Find where the given text appears and provide that cell's center as [X, Y] coordinate. 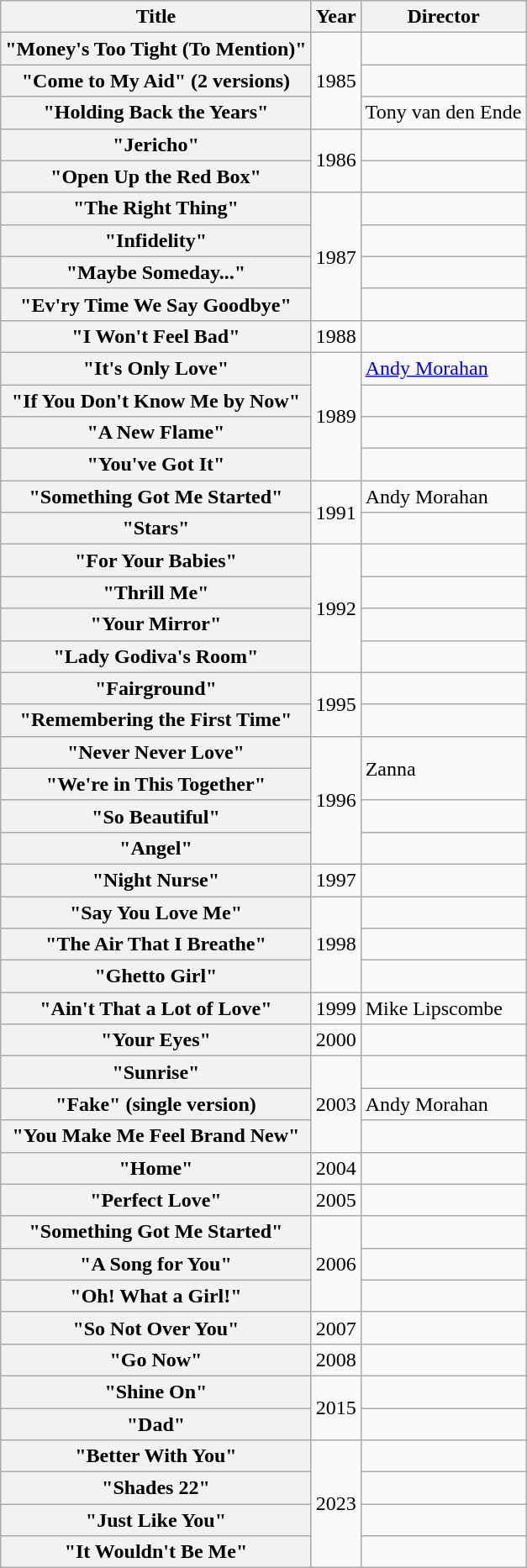
"Holding Back the Years" [156, 113]
"Open Up the Red Box" [156, 176]
"Angel" [156, 848]
Zanna [444, 768]
"Your Mirror" [156, 624]
"Ghetto Girl" [156, 976]
"Money's Too Tight (To Mention)" [156, 49]
"You've Got It" [156, 465]
1988 [336, 336]
"Oh! What a Girl!" [156, 1296]
"Come to My Aid" (2 versions) [156, 81]
2000 [336, 1040]
"It Wouldn't Be Me" [156, 1552]
"We're in This Together" [156, 784]
"Never Never Love" [156, 752]
"For Your Babies" [156, 560]
"It's Only Love" [156, 368]
"Jericho" [156, 145]
"Fairground" [156, 688]
"Infidelity" [156, 240]
"So Beautiful" [156, 816]
2008 [336, 1360]
2007 [336, 1328]
"Thrill Me" [156, 592]
1987 [336, 256]
"Sunrise" [156, 1072]
Year [336, 17]
"Maybe Someday..." [156, 272]
2015 [336, 1408]
"A Song for You" [156, 1264]
"Shades 22" [156, 1488]
"Remembering the First Time" [156, 720]
1999 [336, 1008]
"The Right Thing" [156, 208]
"Perfect Love" [156, 1200]
2006 [336, 1264]
2004 [336, 1168]
"A New Flame" [156, 433]
Director [444, 17]
1996 [336, 800]
"Just Like You" [156, 1520]
1991 [336, 513]
Tony van den Ende [444, 113]
"The Air That I Breathe" [156, 944]
1998 [336, 944]
2003 [336, 1104]
"Better With You" [156, 1456]
Mike Lipscombe [444, 1008]
1997 [336, 880]
"Ev'ry Time We Say Goodbye" [156, 304]
"Home" [156, 1168]
2005 [336, 1200]
"Go Now" [156, 1360]
Title [156, 17]
"Ain't That a Lot of Love" [156, 1008]
1989 [336, 416]
1985 [336, 81]
"Shine On" [156, 1392]
"Fake" (single version) [156, 1104]
"Lady Godiva's Room" [156, 656]
1995 [336, 704]
"Say You Love Me" [156, 912]
"You Make Me Feel Brand New" [156, 1136]
"Your Eyes" [156, 1040]
"If You Don't Know Me by Now" [156, 401]
"Night Nurse" [156, 880]
"So Not Over You" [156, 1328]
1986 [336, 160]
2023 [336, 1504]
1992 [336, 608]
"I Won't Feel Bad" [156, 336]
"Stars" [156, 529]
"Dad" [156, 1424]
